Locate the cell with the specified text and output its [x, y] center coordinate. 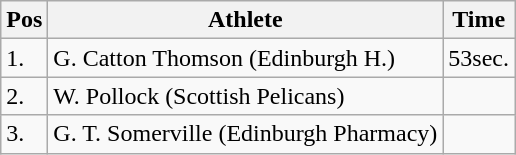
1. [24, 58]
W. Pollock (Scottish Pelicans) [246, 96]
Athlete [246, 20]
Time [479, 20]
3. [24, 134]
G. T. Somerville (Edinburgh Pharmacy) [246, 134]
Pos [24, 20]
53sec. [479, 58]
G. Catton Thomson (Edinburgh H.) [246, 58]
2. [24, 96]
